Capture the cell that displays the provided text and extract its (x, y) central coordinate. 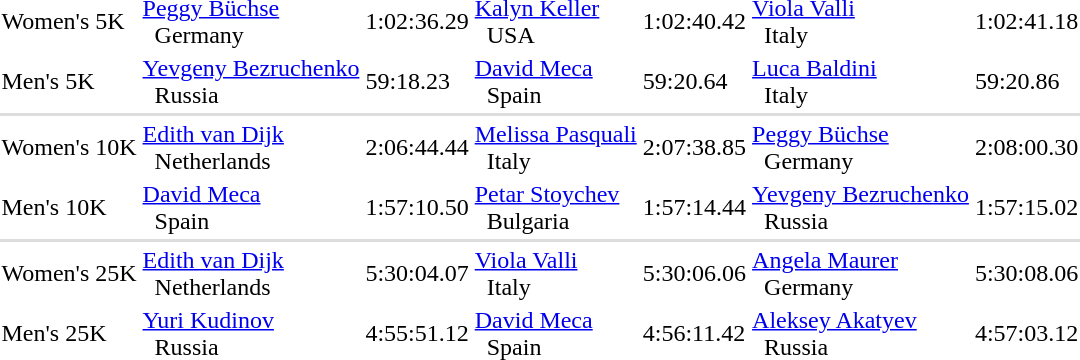
5:30:06.06 (694, 274)
Men's 5K (69, 82)
Petar Stoychev Bulgaria (556, 208)
59:20.86 (1026, 82)
Angela Maurer Germany (861, 274)
5:30:08.06 (1026, 274)
2:08:00.30 (1026, 148)
Viola Valli Italy (556, 274)
Peggy Büchse Germany (861, 148)
59:20.64 (694, 82)
Women's 10K (69, 148)
1:57:14.44 (694, 208)
1:57:10.50 (417, 208)
5:30:04.07 (417, 274)
59:18.23 (417, 82)
2:07:38.85 (694, 148)
1:57:15.02 (1026, 208)
Women's 25K (69, 274)
Melissa Pasquali Italy (556, 148)
Luca Baldini Italy (861, 82)
2:06:44.44 (417, 148)
Men's 10K (69, 208)
